Determine the (x, y) coordinate at the center of the cell enclosing the given text.  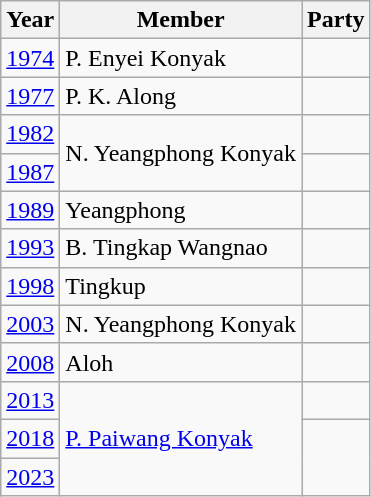
1993 (30, 248)
2013 (30, 400)
2003 (30, 324)
2023 (30, 477)
Year (30, 20)
B. Tingkap Wangnao (181, 248)
1987 (30, 172)
1982 (30, 134)
Yeangphong (181, 210)
1989 (30, 210)
P. Paiwang Konyak (181, 438)
Party (336, 20)
2008 (30, 362)
Aloh (181, 362)
Tingkup (181, 286)
P. K. Along (181, 96)
P. Enyei Konyak (181, 58)
Member (181, 20)
2018 (30, 438)
1974 (30, 58)
1998 (30, 286)
1977 (30, 96)
